Find where the given text appears and provide that cell's center as (x, y) coordinate. 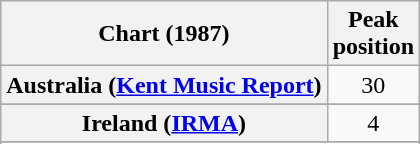
Peakposition (373, 34)
Ireland (IRMA) (164, 123)
Chart (1987) (164, 34)
4 (373, 123)
Australia (Kent Music Report) (164, 85)
30 (373, 85)
